Pinpoint the cell where the given text exists, returning its [x, y] midpoint coordinate. 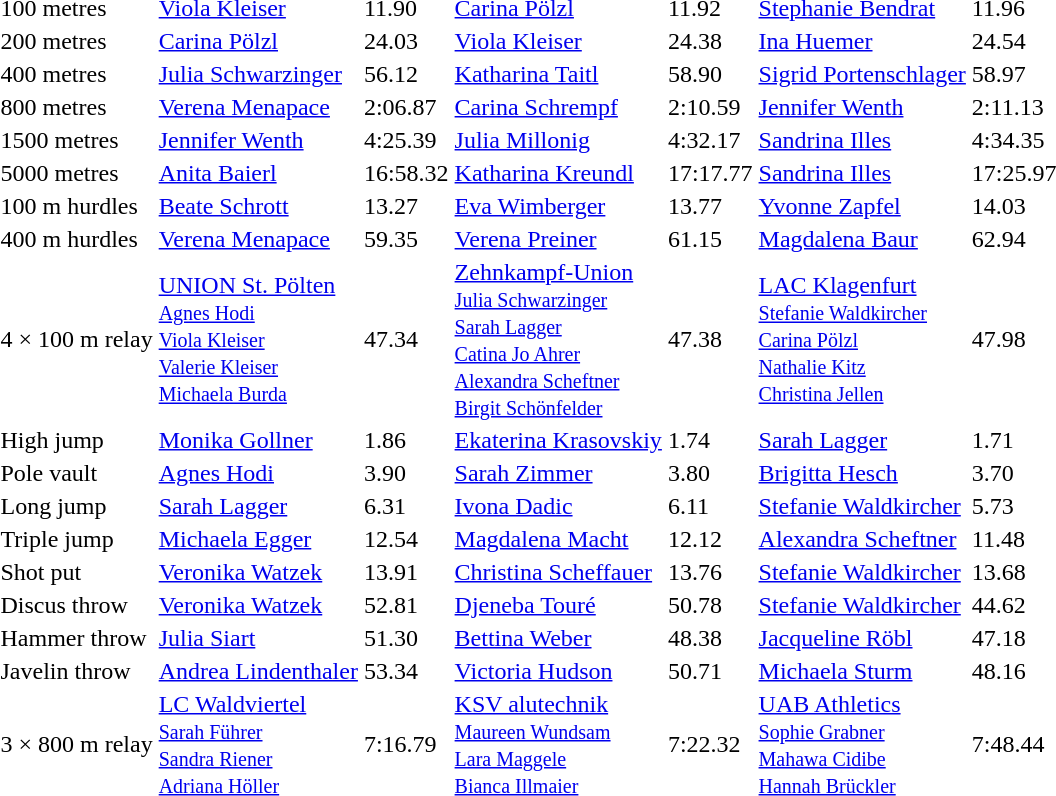
61.15 [710, 239]
47.34 [406, 340]
Carina Schrempf [558, 107]
Djeneba Touré [558, 605]
Sarah Zimmer [558, 473]
Ina Huemer [862, 41]
Verena Preiner [558, 239]
2:10.59 [710, 107]
Michaela Egger [258, 539]
Bettina Weber [558, 638]
LAC KlagenfurtStefanie WaldkircherCarina PölzlNathalie KitzChristina Jellen [862, 340]
51.30 [406, 638]
47.38 [710, 340]
UNION St. PöltenAgnes HodiViola KleiserValerie KleiserMichaela Burda [258, 340]
17:17.77 [710, 173]
Ivona Dadic [558, 506]
Andrea Lindenthaler [258, 671]
50.71 [710, 671]
Beate Schrott [258, 206]
Anita Baierl [258, 173]
Katharina Taitl [558, 74]
Viola Kleiser [558, 41]
1.74 [710, 440]
56.12 [406, 74]
Brigitta Hesch [862, 473]
Julia Millonig [558, 140]
Ekaterina Krasovskiy [558, 440]
4:32.17 [710, 140]
16:58.32 [406, 173]
59.35 [406, 239]
3.80 [710, 473]
Monika Gollner [258, 440]
6.31 [406, 506]
Magdalena Macht [558, 539]
13.27 [406, 206]
Christina Scheffauer [558, 572]
12.12 [710, 539]
13.76 [710, 572]
Sigrid Portenschlager [862, 74]
2:06.87 [406, 107]
Eva Wimberger [558, 206]
Yvonne Zapfel [862, 206]
50.78 [710, 605]
Magdalena Baur [862, 239]
Katharina Kreundl [558, 173]
Zehnkampf-UnionJulia SchwarzingerSarah LaggerCatina Jo AhrerAlexandra ScheftnerBirgit Schönfelder [558, 340]
13.77 [710, 206]
24.38 [710, 41]
Julia Schwarzinger [258, 74]
Alexandra Scheftner [862, 539]
Victoria Hudson [558, 671]
1.86 [406, 440]
53.34 [406, 671]
58.90 [710, 74]
Michaela Sturm [862, 671]
Jacqueline Röbl [862, 638]
Julia Siart [258, 638]
3.90 [406, 473]
52.81 [406, 605]
48.38 [710, 638]
24.03 [406, 41]
12.54 [406, 539]
4:25.39 [406, 140]
13.91 [406, 572]
6.11 [710, 506]
Agnes Hodi [258, 473]
Carina Pölzl [258, 41]
